Scan for the cell matching the given text and deliver its (x, y) coordinate at center. 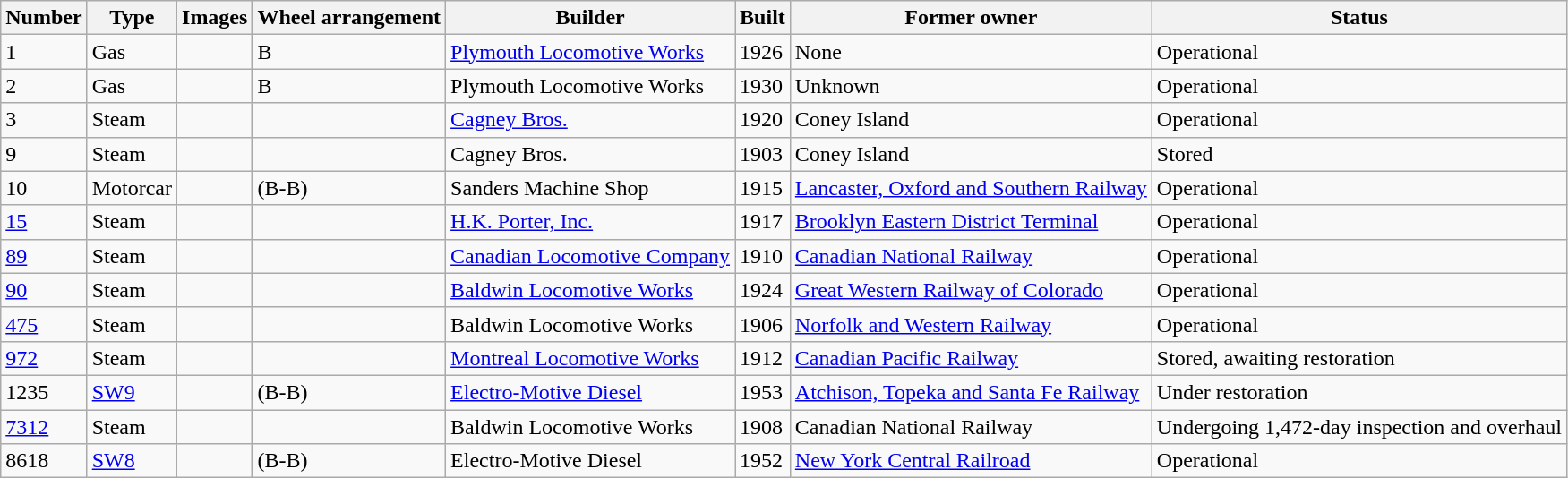
15 (44, 222)
1915 (763, 188)
972 (44, 358)
1920 (763, 120)
1910 (763, 256)
Unknown (971, 86)
Canadian Locomotive Company (591, 256)
2 (44, 86)
Type (132, 18)
90 (44, 290)
1926 (763, 52)
Atchison, Topeka and Santa Fe Railway (971, 392)
Stored, awaiting restoration (1359, 358)
H.K. Porter, Inc. (591, 222)
SW9 (132, 392)
8618 (44, 461)
Montreal Locomotive Works (591, 358)
1903 (763, 154)
10 (44, 188)
89 (44, 256)
Stored (1359, 154)
Brooklyn Eastern District Terminal (971, 222)
1235 (44, 392)
Wheel arrangement (349, 18)
Status (1359, 18)
1953 (763, 392)
1906 (763, 324)
Lancaster, Oxford and Southern Railway (971, 188)
Under restoration (1359, 392)
Motorcar (132, 188)
Former owner (971, 18)
Undergoing 1,472-day inspection and overhaul (1359, 427)
Norfolk and Western Railway (971, 324)
Built (763, 18)
Number (44, 18)
1924 (763, 290)
None (971, 52)
9 (44, 154)
New York Central Railroad (971, 461)
3 (44, 120)
1952 (763, 461)
1917 (763, 222)
Great Western Railway of Colorado (971, 290)
1908 (763, 427)
475 (44, 324)
1930 (763, 86)
1 (44, 52)
7312 (44, 427)
SW8 (132, 461)
1912 (763, 358)
Sanders Machine Shop (591, 188)
Builder (591, 18)
Images (215, 18)
Canadian Pacific Railway (971, 358)
